Identify which cell holds the provided text, then report its (x, y) central coordinate. 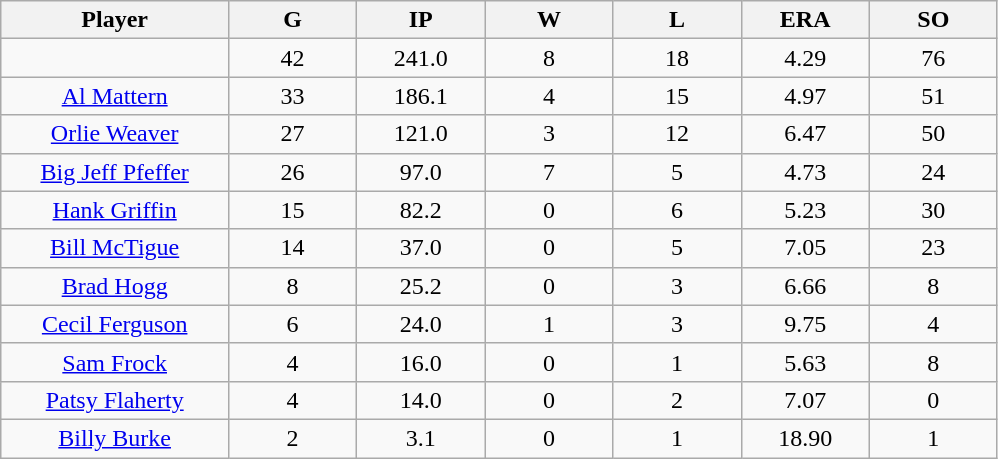
5.23 (805, 210)
Sam Frock (115, 362)
Billy Burke (115, 438)
5.63 (805, 362)
82.2 (421, 210)
4.97 (805, 96)
121.0 (421, 134)
Brad Hogg (115, 286)
Patsy Flaherty (115, 400)
16.0 (421, 362)
4.73 (805, 172)
27 (293, 134)
G (293, 20)
14 (293, 248)
30 (933, 210)
SO (933, 20)
18 (677, 58)
18.90 (805, 438)
Al Mattern (115, 96)
37.0 (421, 248)
W (549, 20)
23 (933, 248)
14.0 (421, 400)
6.66 (805, 286)
42 (293, 58)
Bill McTigue (115, 248)
7.07 (805, 400)
4.29 (805, 58)
97.0 (421, 172)
24.0 (421, 324)
7.05 (805, 248)
51 (933, 96)
24 (933, 172)
L (677, 20)
33 (293, 96)
241.0 (421, 58)
IP (421, 20)
Player (115, 20)
6.47 (805, 134)
Cecil Ferguson (115, 324)
50 (933, 134)
Big Jeff Pfeffer (115, 172)
26 (293, 172)
186.1 (421, 96)
76 (933, 58)
7 (549, 172)
ERA (805, 20)
Orlie Weaver (115, 134)
12 (677, 134)
25.2 (421, 286)
3.1 (421, 438)
9.75 (805, 324)
Hank Griffin (115, 210)
